Capture the cell that displays the provided text and extract its (x, y) central coordinate. 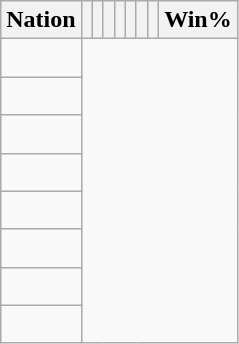
Win% (198, 20)
Nation (41, 20)
